Extract the (x, y) coordinate from the center of the cell holding the provided text.  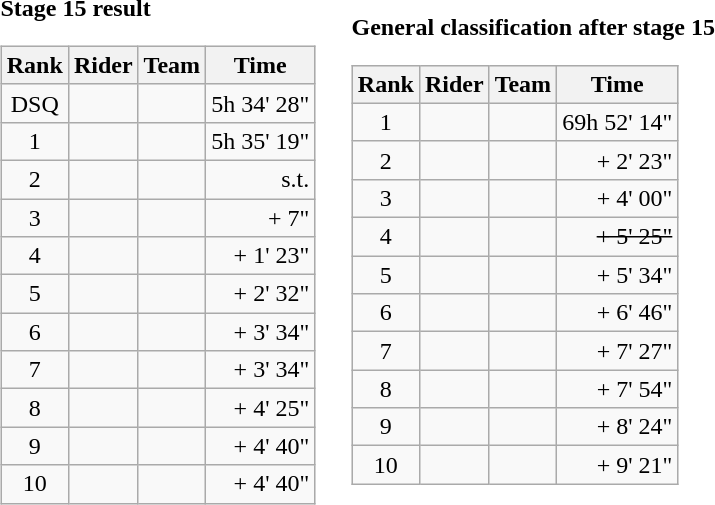
+ 9' 21" (618, 465)
+ 7' 54" (618, 389)
+ 4' 00" (618, 198)
DSQ (34, 103)
+ 6' 46" (618, 313)
+ 8' 24" (618, 427)
+ 7' 27" (618, 351)
+ 1' 23" (260, 256)
5h 34' 28" (260, 103)
+ 7" (260, 217)
+ 5' 25" (618, 237)
5h 35' 19" (260, 141)
69h 52' 14" (618, 122)
+ 2' 32" (260, 294)
s.t. (260, 179)
+ 5' 34" (618, 275)
+ 4' 25" (260, 408)
+ 2' 23" (618, 160)
